For the text-containing cell, return its midpoint in [X, Y] coordinate format. 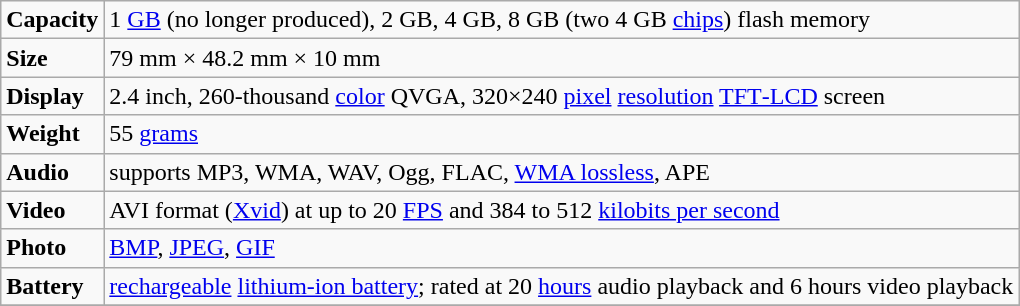
55 grams [562, 134]
AVI format (Xvid) at up to 20 FPS and 384 to 512 kilobits per second [562, 210]
Size [52, 58]
2.4 inch, 260‐thousand color QVGA, 320×240 pixel resolution TFT‐LCD screen [562, 96]
Photo [52, 248]
Display [52, 96]
BMP, JPEG, GIF [562, 248]
rechargeable lithium-ion battery; rated at 20 hours audio playback and 6 hours video playback [562, 286]
Capacity [52, 20]
Battery [52, 286]
1 GB (no longer produced), 2 GB, 4 GB, 8 GB (two 4 GB chips) flash memory [562, 20]
supports MP3, WMA, WAV, Ogg, FLAC, WMA lossless, APE [562, 172]
Audio [52, 172]
Video [52, 210]
Weight [52, 134]
79 mm × 48.2 mm × 10 mm [562, 58]
